Capture the cell that displays the provided text and extract its [X, Y] central coordinate. 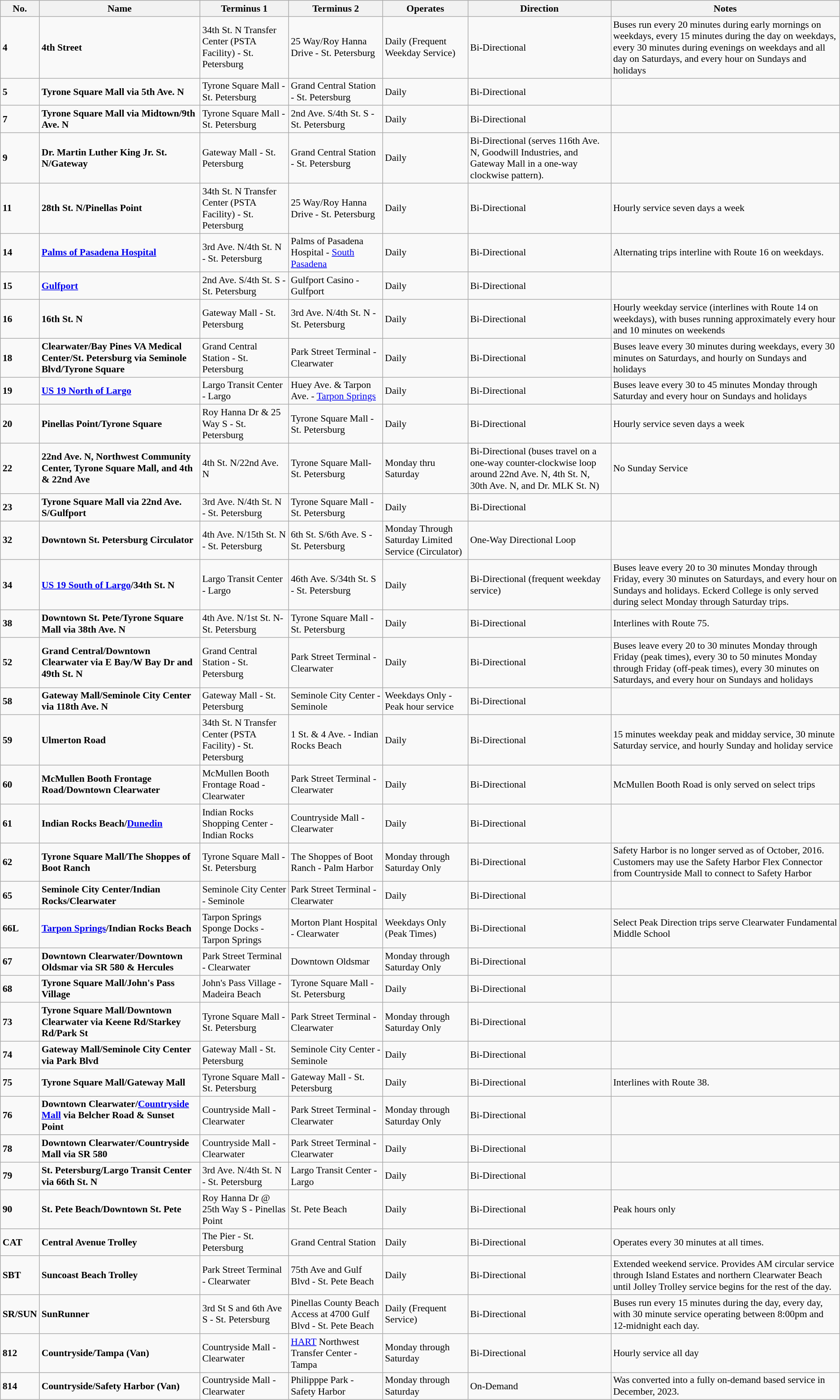
Monday thru Saturday [425, 469]
11 [20, 208]
7 [20, 119]
St. Pete Beach [336, 1210]
Roy Hanna Dr @ 25th Way S - Pinellas Point [244, 1210]
John's Pass Village - Madeira Beach [244, 989]
Roy Hanna Dr & 25 Way S - St. Petersburg [244, 424]
Hourly weekday service (interlines with Route 14 on weekdays), with buses running approximately every hour and 10 minutes on weekends [725, 319]
SunRunner [120, 1314]
Daily (Frequent Service) [425, 1314]
CAT [20, 1242]
28th St. N/Pinellas Point [120, 208]
Grand Central Station [336, 1242]
Peak hours only [725, 1210]
SBT [20, 1276]
Was converted into a fully on-demand based service in December, 2023. [725, 1386]
Indian Rocks Beach/Dunedin [120, 823]
Palms of Pasadena Hospital [120, 253]
32 [20, 540]
6th St. S/6th Ave. S - St. Petersburg [336, 540]
McMullen Booth Road is only served on select trips [725, 785]
22nd Ave. N, Northwest Community Center, Tyrone Square Mall, and 4th & 22nd Ave [120, 469]
Pinellas County Beach Access at 4700 Gulf Blvd - St. Pete Beach [336, 1314]
Tarpon Springs/Indian Rocks Beach [120, 928]
Operates [425, 9]
Operates every 30 minutes at all times. [725, 1242]
34 [20, 585]
814 [20, 1386]
Dr. Martin Luther King Jr. St. N/Gateway [120, 158]
79 [20, 1176]
Palms of Pasadena Hospital - South Pasadena [336, 253]
Grand Central/Downtown Clearwater via E Bay/W Bay Dr and 49th St. N [120, 663]
4th St. N/22nd Ave. N [244, 469]
Suncoast Beach Trolley [120, 1276]
Downtown Oldsmar [336, 961]
Pinellas Point/Tyrone Square [120, 424]
4 [20, 47]
3rd St S and 6th Ave S - St. Petersburg [244, 1314]
Seminole City Center/Indian Rocks/Clearwater [120, 895]
52 [20, 663]
Buses leave every 30 minutes during weekdays, every 30 minutes on Saturdays, and hourly on Sundays and holidays [725, 358]
Terminus 1 [244, 9]
Downtown St. Petersburg Circulator [120, 540]
Countryside/Tampa (Van) [120, 1353]
22 [20, 469]
Bi-Directional (frequent weekday service) [539, 585]
18 [20, 358]
The Shoppes of Boot Ranch - Palm Harbor [336, 862]
76 [20, 1116]
Bi-Directional (serves 116th Ave. N, Goodwill Industries, and Gateway Mall in a one-way clockwise pattern). [539, 158]
20 [20, 424]
60 [20, 785]
Interlines with Route 75. [725, 624]
No Sunday Service [725, 469]
McMullen Booth Frontage Road/Downtown Clearwater [120, 785]
Gulfport [120, 286]
58 [20, 702]
Terminus 2 [336, 9]
15 [20, 286]
Weekdays Only - Peak hour service [425, 702]
St. Petersburg/Largo Transit Center via 66th St. N [120, 1176]
Clearwater/Bay Pines VA Medical Center/St. Petersburg via Seminole Blvd/Tyrone Square [120, 358]
Tyrone Square Mall/Downtown Clearwater via Keene Rd/Starkey Rd/Park St [120, 1022]
Direction [539, 9]
Central Avenue Trolley [120, 1242]
4th Street [120, 47]
14 [20, 253]
Indian Rocks Shopping Center - Indian Rocks [244, 823]
On-Demand [539, 1386]
62 [20, 862]
90 [20, 1210]
Tarpon Springs Sponge Docks - Tarpon Springs [244, 928]
Downtown Clearwater/Countryside Mall via Belcher Road & Sunset Point [120, 1116]
38 [20, 624]
Gateway Mall/Seminole City Center via 118th Ave. N [120, 702]
Downtown St. Pete/Tyrone Square Mall via 38th Ave. N [120, 624]
812 [20, 1353]
Tyrone Square Mall/Gateway Mall [120, 1082]
Philipppe Park - Safety Harbor [336, 1386]
4th Ave. N/1st St. N- St. Petersburg [244, 624]
Hourly service all day [725, 1353]
Buses run every 15 minutes during the day, every day, with 30 minute service operating between 8:00pm and 12-midnight each day. [725, 1314]
Ulmerton Road [120, 740]
The Pier - St. Petersburg [244, 1242]
75 [20, 1082]
61 [20, 823]
74 [20, 1055]
Daily (Frequent Weekday Service) [425, 47]
Tyrone Square Mall via Midtown/9th Ave. N [120, 119]
Gulfport Casino - Gulfport [336, 286]
66L [20, 928]
Select Peak Direction trips serve Clearwater Fundamental Middle School [725, 928]
4th Ave. N/15th St. N - St. Petersburg [244, 540]
HART Northwest Transfer Center - Tampa [336, 1353]
5 [20, 91]
Tyrone Square Mall-St. Petersburg [336, 469]
Buses leave every 30 to 45 minutes Monday through Saturday and every hour on Sundays and holidays [725, 391]
One-Way Directional Loop [539, 540]
Tyrone Square Mall/The Shoppes of Boot Ranch [120, 862]
15 minutes weekday peak and midday service, 30 minute Saturday service, and hourly Sunday and holiday service [725, 740]
Gateway Mall/Seminole City Center via Park Blvd [120, 1055]
67 [20, 961]
16 [20, 319]
68 [20, 989]
US 19 South of Largo/34th St. N [120, 585]
Name [120, 9]
73 [20, 1022]
9 [20, 158]
19 [20, 391]
Huey Ave. & Tarpon Ave. - Tarpon Springs [336, 391]
16th St. N [120, 319]
Tyrone Square Mall via 5th Ave. N [120, 91]
Interlines with Route 38. [725, 1082]
McMullen Booth Frontage Road - Clearwater [244, 785]
23 [20, 507]
Tyrone Square Mall via 22nd Ave. S/Gulfport [120, 507]
Weekdays Only (Peak Times) [425, 928]
Tyrone Square Mall/John's Pass Village [120, 989]
Alternating trips interline with Route 16 on weekdays. [725, 253]
US 19 North of Largo [120, 391]
59 [20, 740]
75th Ave and Gulf Blvd - St. Pete Beach [336, 1276]
Notes [725, 9]
Downtown Clearwater/Countryside Mall via SR 580 [120, 1149]
Bi-Directional (buses travel on a one-way counter-clockwise loop around 22nd Ave. N, 4th St. N, 30th Ave. N, and Dr. MLK St. N) [539, 469]
65 [20, 895]
SR/SUN [20, 1314]
Monday Through Saturday Limited Service (Circulator) [425, 540]
Downtown Clearwater/Downtown Oldsmar via SR 580 & Hercules [120, 961]
1 St. & 4 Ave. - Indian Rocks Beach [336, 740]
46th Ave. S/34th St. S - St. Petersburg [336, 585]
Morton Plant Hospital - Clearwater [336, 928]
78 [20, 1149]
No. [20, 9]
St. Pete Beach/Downtown St. Pete [120, 1210]
Countryside/Safety Harbor (Van) [120, 1386]
